Return the (X, Y) coordinate for the center point of the cell that contains the specified text.  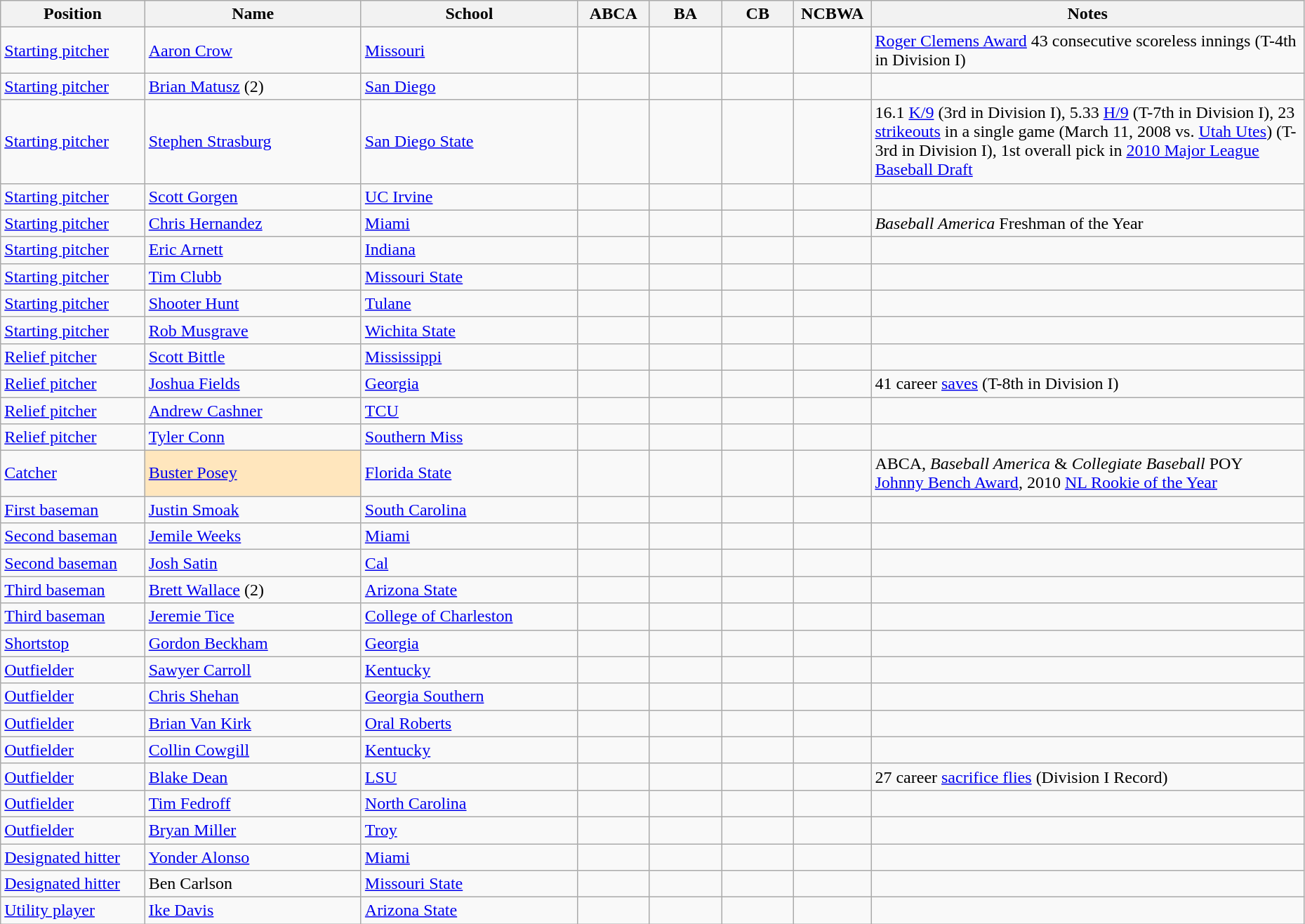
Eric Arnett (253, 250)
Sawyer Carroll (253, 670)
Baseball America Freshman of the Year (1087, 223)
Wichita State (469, 330)
27 career sacrifice flies (Division I Record) (1087, 777)
Aaron Crow (253, 51)
NCBWA (833, 14)
Collin Cowgill (253, 750)
Indiana (469, 250)
ABCA, Baseball America & Collegiate Baseball POYJohnny Bench Award, 2010 NL Rookie of the Year (1087, 473)
Ben Carlson (253, 884)
San Diego State (469, 142)
Brian Van Kirk (253, 723)
San Diego (469, 86)
Missouri (469, 51)
College of Charleston (469, 616)
First baseman (73, 510)
Name (253, 14)
Jemile Weeks (253, 536)
TCU (469, 411)
Blake Dean (253, 777)
ABCA (614, 14)
Notes (1087, 14)
North Carolina (469, 803)
CB (758, 14)
Tulane (469, 303)
Position (73, 14)
School (469, 14)
Josh Satin (253, 563)
Stephen Strasburg (253, 142)
Oral Roberts (469, 723)
Bryan Miller (253, 830)
Chris Shehan (253, 697)
Florida State (469, 473)
Buster Posey (253, 473)
Rob Musgrave (253, 330)
Tim Clubb (253, 277)
Mississippi (469, 357)
Utility player (73, 911)
Scott Bittle (253, 357)
Cal (469, 563)
Scott Gorgen (253, 197)
Georgia Southern (469, 697)
Catcher (73, 473)
Tim Fedroff (253, 803)
UC Irvine (469, 197)
Gordon Beckham (253, 643)
Southern Miss (469, 437)
Andrew Cashner (253, 411)
Tyler Conn (253, 437)
BA (685, 14)
LSU (469, 777)
Chris Hernandez (253, 223)
41 career saves (T-8th in Division I) (1087, 383)
Troy (469, 830)
Roger Clemens Award 43 consecutive scoreless innings (T-4th in Division I) (1087, 51)
Justin Smoak (253, 510)
Ike Davis (253, 911)
Joshua Fields (253, 383)
South Carolina (469, 510)
Yonder Alonso (253, 857)
Brett Wallace (2) (253, 590)
Shortstop (73, 643)
Brian Matusz (2) (253, 86)
Shooter Hunt (253, 303)
Jeremie Tice (253, 616)
